Determine the (X, Y) coordinate at the center of the cell enclosing the given text.  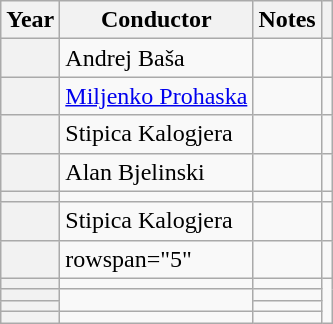
Year (30, 20)
Conductor (156, 20)
Notes (287, 20)
rowspan="5" (156, 259)
Alan Bjelinski (156, 172)
Miljenko Prohaska (156, 96)
Andrej Baša (156, 58)
